Locate the cell with the specified text and output its [X, Y] center coordinate. 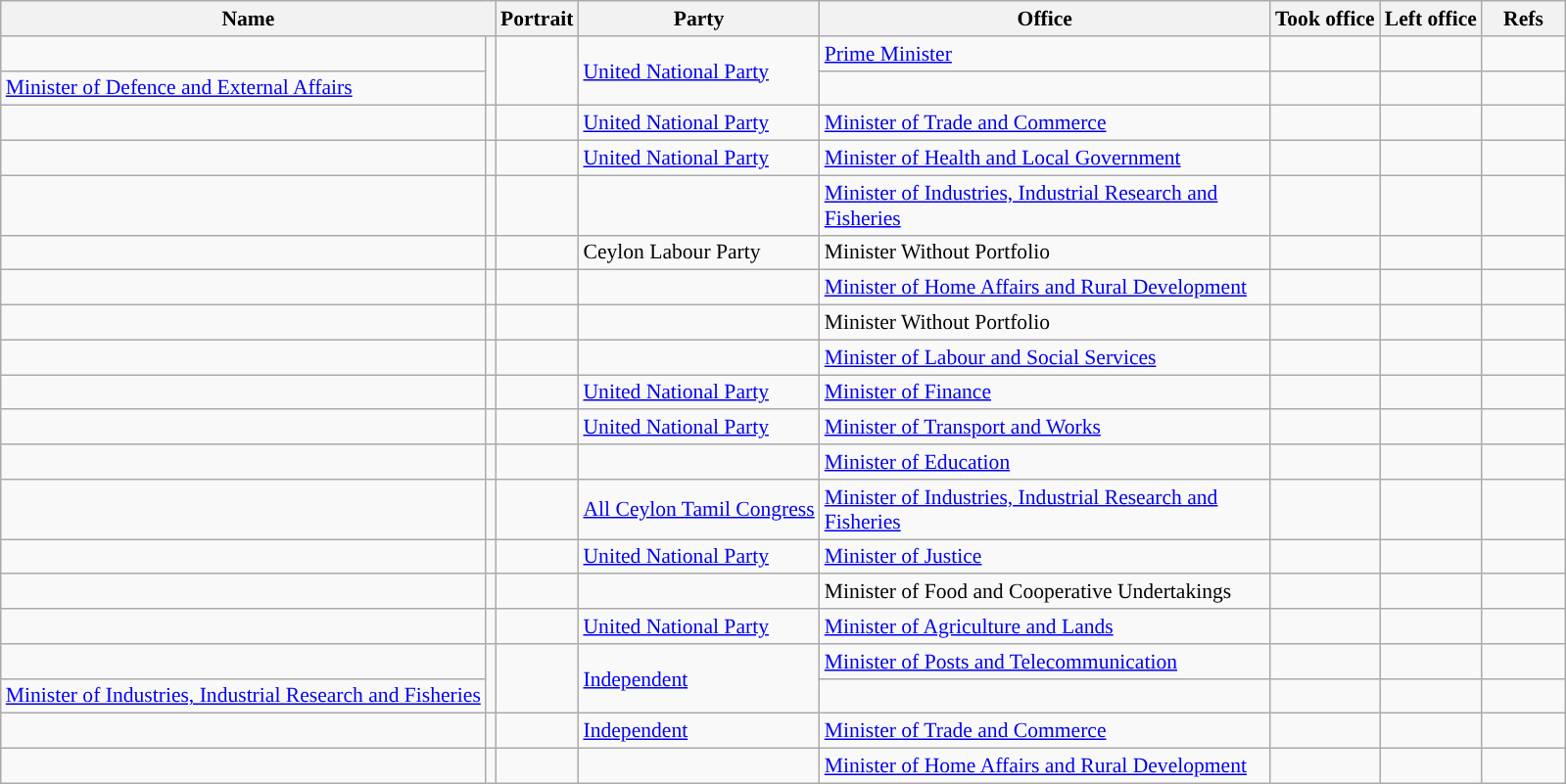
Minister of Justice [1045, 557]
Portrait [537, 19]
Left office [1431, 19]
Name [249, 19]
Minister of Labour and Social Services [1045, 357]
Minister of Defence and External Affairs [243, 88]
Minister of Transport and Works [1045, 428]
Minister of Posts and Telecommunication [1045, 662]
All Ceylon Tamil Congress [698, 509]
Ceylon Labour Party [698, 253]
Party [698, 19]
Took office [1325, 19]
Minister of Agriculture and Lands [1045, 626]
Office [1045, 19]
Refs [1524, 19]
Minister of Finance [1045, 392]
Minister of Food and Cooperative Undertakings [1045, 592]
Minister of Health and Local Government [1045, 159]
Prime Minister [1045, 54]
Minister of Education [1045, 462]
